Return the (X, Y) coordinate for the center point of the cell that contains the specified text.  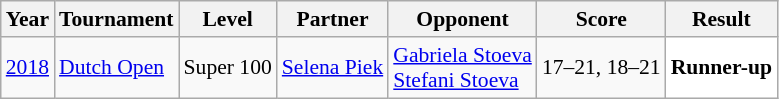
Year (28, 19)
Gabriela Stoeva Stefani Stoeva (462, 68)
Tournament (116, 19)
Runner-up (722, 68)
Dutch Open (116, 68)
Opponent (462, 19)
Level (228, 19)
Partner (332, 19)
Super 100 (228, 68)
2018 (28, 68)
Result (722, 19)
Selena Piek (332, 68)
17–21, 18–21 (602, 68)
Score (602, 19)
